Extract the (x, y) coordinate from the center of the cell holding the provided text.  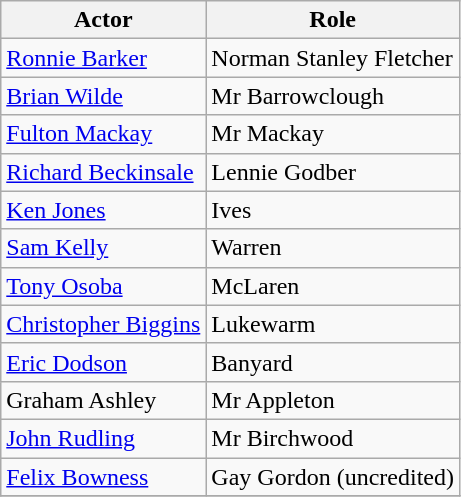
Ken Jones (104, 210)
Actor (104, 20)
John Rudling (104, 438)
Ives (333, 210)
Role (333, 20)
Norman Stanley Fletcher (333, 58)
Ronnie Barker (104, 58)
Christopher Biggins (104, 324)
Banyard (333, 362)
Lukewarm (333, 324)
Gay Gordon (uncredited) (333, 477)
Richard Beckinsale (104, 172)
Sam Kelly (104, 248)
Brian Wilde (104, 96)
Mr Birchwood (333, 438)
Mr Mackay (333, 134)
Eric Dodson (104, 362)
Graham Ashley (104, 400)
Warren (333, 248)
McLaren (333, 286)
Mr Barrowclough (333, 96)
Tony Osoba (104, 286)
Mr Appleton (333, 400)
Felix Bowness (104, 477)
Lennie Godber (333, 172)
Fulton Mackay (104, 134)
